Capture the cell that displays the provided text and extract its [X, Y] central coordinate. 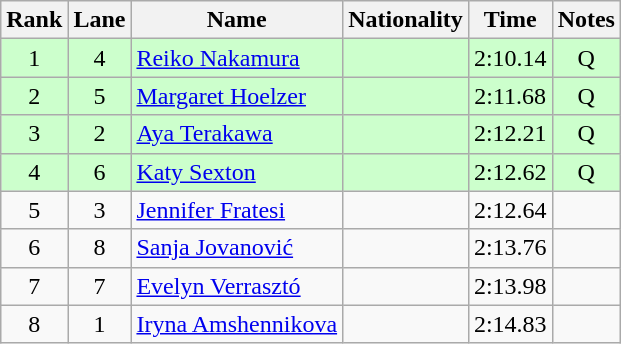
Jennifer Fratesi [237, 210]
Aya Terakawa [237, 134]
2:12.21 [510, 134]
Reiko Nakamura [237, 58]
Name [237, 20]
2:13.76 [510, 248]
2:10.14 [510, 58]
Sanja Jovanović [237, 248]
2:11.68 [510, 96]
Rank [34, 20]
2:13.98 [510, 286]
2:12.62 [510, 172]
Nationality [406, 20]
Time [510, 20]
Margaret Hoelzer [237, 96]
Iryna Amshennikova [237, 324]
2:14.83 [510, 324]
Evelyn Verrasztó [237, 286]
Lane [100, 20]
Katy Sexton [237, 172]
Notes [586, 20]
2:12.64 [510, 210]
